From the cell containing the given text, extract its center point as [X, Y] coordinate. 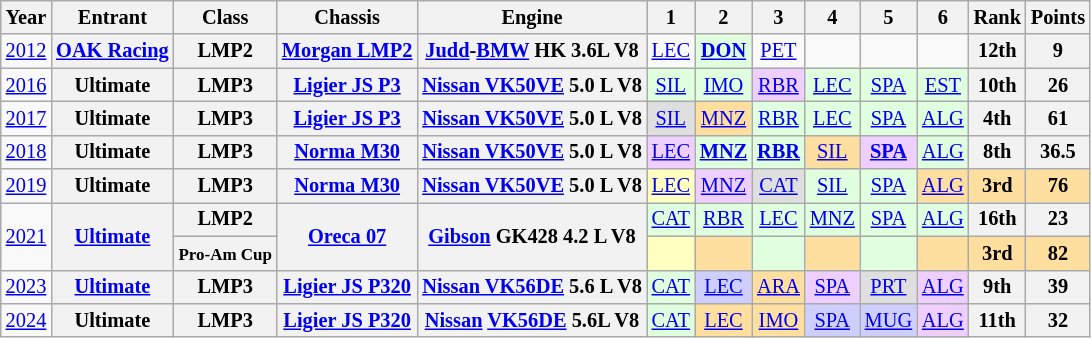
3 [778, 17]
11th [998, 320]
2024 [26, 320]
76 [1058, 186]
Oreca 07 [347, 236]
23 [1058, 219]
2012 [26, 51]
2023 [26, 287]
6 [943, 17]
Rank [998, 17]
Pro-Am Cup [226, 253]
Nissan VK56DE 5.6 L V8 [532, 287]
4 [832, 17]
2021 [26, 236]
ARA [778, 287]
MUG [888, 320]
PET [778, 51]
Gibson GK428 4.2 L V8 [532, 236]
39 [1058, 287]
Morgan LMP2 [347, 51]
2016 [26, 85]
9th [998, 287]
PRT [888, 287]
2 [724, 17]
12th [998, 51]
Nissan VK56DE 5.6L V8 [532, 320]
2017 [26, 118]
16th [998, 219]
2018 [26, 152]
82 [1058, 253]
Class [226, 17]
EST [943, 85]
9 [1058, 51]
Points [1058, 17]
Engine [532, 17]
8th [998, 152]
10th [998, 85]
Entrant [112, 17]
1 [671, 17]
Chassis [347, 17]
4th [998, 118]
5 [888, 17]
Judd-BMW HK 3.6L V8 [532, 51]
OAK Racing [112, 51]
32 [1058, 320]
Year [26, 17]
2019 [26, 186]
36.5 [1058, 152]
26 [1058, 85]
61 [1058, 118]
DON [724, 51]
